Capture the cell that displays the provided text and extract its [X, Y] central coordinate. 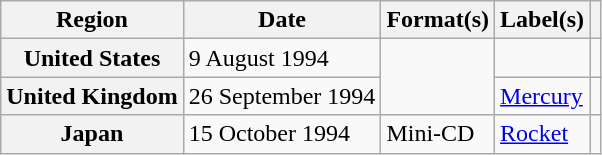
Date [282, 20]
Format(s) [438, 20]
Japan [92, 134]
United Kingdom [92, 96]
Region [92, 20]
15 October 1994 [282, 134]
Label(s) [542, 20]
United States [92, 58]
26 September 1994 [282, 96]
9 August 1994 [282, 58]
Mercury [542, 96]
Mini-CD [438, 134]
Rocket [542, 134]
